Pinpoint the cell where the given text exists, returning its (X, Y) midpoint coordinate. 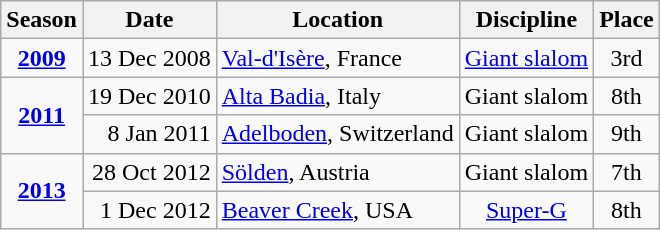
2011 (42, 115)
Adelboden, Switzerland (338, 134)
19 Dec 2010 (149, 96)
Super-G (526, 210)
3rd (627, 58)
2009 (42, 58)
28 Oct 2012 (149, 172)
Discipline (526, 20)
Beaver Creek, USA (338, 210)
Alta Badia, Italy (338, 96)
9th (627, 134)
Sölden, Austria (338, 172)
2013 (42, 191)
Date (149, 20)
Place (627, 20)
1 Dec 2012 (149, 210)
7th (627, 172)
Season (42, 20)
Location (338, 20)
13 Dec 2008 (149, 58)
Val-d'Isère, France (338, 58)
8 Jan 2011 (149, 134)
